Detect which cell encompasses the target text, then output its [x, y] center coordinate. 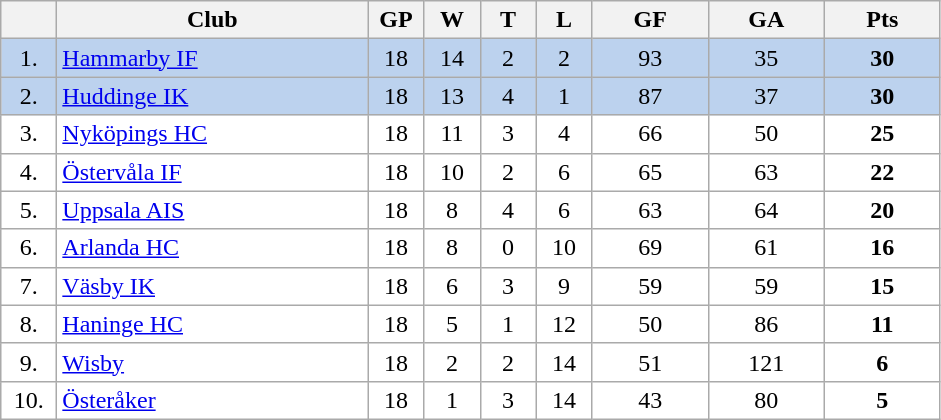
9. [29, 362]
13 [452, 96]
9 [564, 286]
L [564, 20]
T [508, 20]
Club [212, 20]
93 [650, 58]
22 [882, 172]
1. [29, 58]
86 [766, 324]
GP [396, 20]
64 [766, 210]
W [452, 20]
69 [650, 248]
GA [766, 20]
25 [882, 134]
121 [766, 362]
3. [29, 134]
Arlanda HC [212, 248]
35 [766, 58]
20 [882, 210]
Hammarby IF [212, 58]
Österåker [212, 400]
15 [882, 286]
Wisby [212, 362]
16 [882, 248]
Östervåla IF [212, 172]
7. [29, 286]
65 [650, 172]
12 [564, 324]
Haninge HC [212, 324]
2. [29, 96]
87 [650, 96]
8. [29, 324]
10. [29, 400]
6. [29, 248]
43 [650, 400]
Huddinge IK [212, 96]
51 [650, 362]
66 [650, 134]
Nyköpings HC [212, 134]
5. [29, 210]
37 [766, 96]
80 [766, 400]
Väsby IK [212, 286]
Uppsala AIS [212, 210]
GF [650, 20]
61 [766, 248]
Pts [882, 20]
0 [508, 248]
4. [29, 172]
